Scan for the cell matching the given text and deliver its (X, Y) coordinate at center. 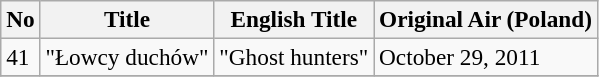
No (20, 19)
"Łowcy duchów" (127, 57)
English Title (294, 19)
"Ghost hunters" (294, 57)
Original Air (Poland) (486, 19)
41 (20, 57)
October 29, 2011 (486, 57)
Title (127, 19)
